For the text-containing cell, return its midpoint in [x, y] coordinate format. 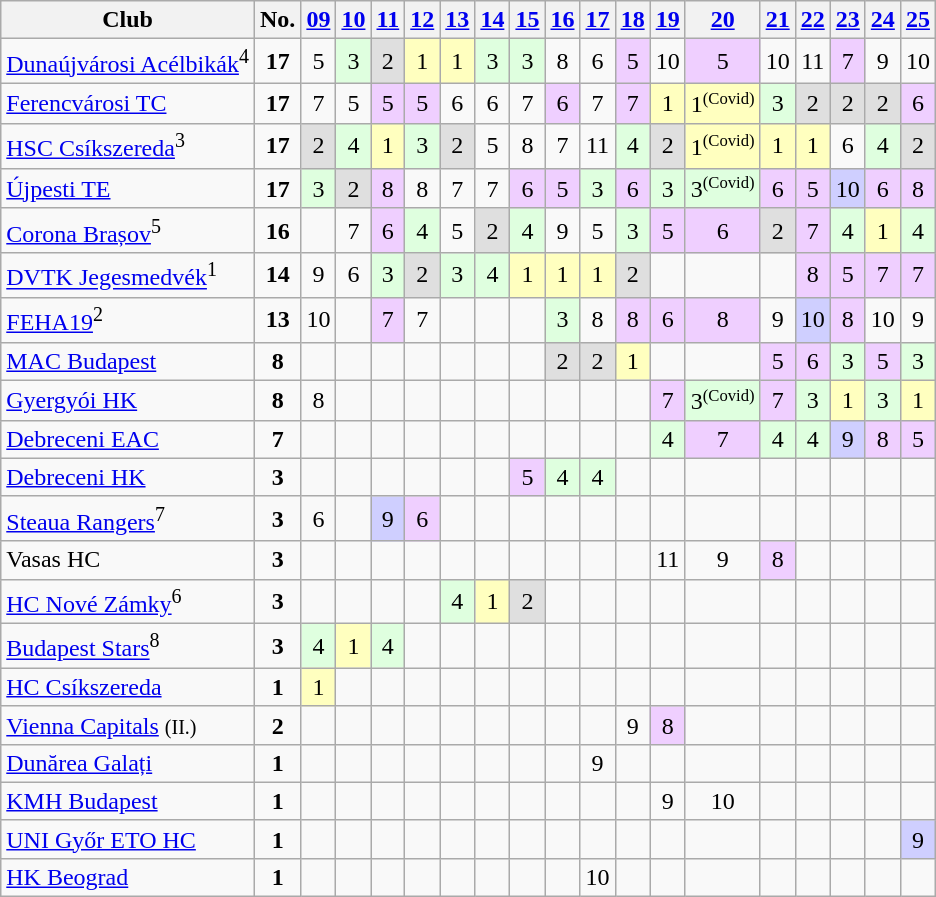
Dunaújvárosi Acélbikák4 [128, 62]
Corona Brașov5 [128, 230]
HC Csíkszereda [128, 687]
Vienna Capitals (II.) [128, 725]
21 [778, 20]
25 [918, 20]
22 [812, 20]
20 [722, 20]
12 [422, 20]
23 [848, 20]
Ferencvárosi TC [128, 103]
HC Nové Zámky6 [128, 602]
FEHA192 [128, 320]
HSC Csíkszereda3 [128, 146]
Újpesti TE [128, 188]
24 [882, 20]
Debreceni HK [128, 477]
19 [668, 20]
15 [528, 20]
No. [277, 20]
KMH Budapest [128, 801]
Club [128, 20]
HK Beograd [128, 877]
09 [318, 20]
DVTK Jegesmedvék1 [128, 276]
Vasas HC [128, 560]
Budapest Stars8 [128, 646]
MAC Budapest [128, 361]
18 [632, 20]
Debreceni EAC [128, 439]
Steaua Rangers7 [128, 518]
Dunărea Galați [128, 763]
Gyergyói HK [128, 400]
UNI Győr ETO HC [128, 839]
